Scan for the cell matching the given text and deliver its [x, y] coordinate at center. 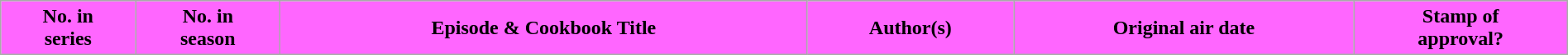
Stamp ofapproval? [1460, 28]
Original air date [1184, 28]
Author(s) [911, 28]
No. inseries [68, 28]
Episode & Cookbook Title [544, 28]
No. inseason [208, 28]
